Locate the cell with the specified text and output its [X, Y] center coordinate. 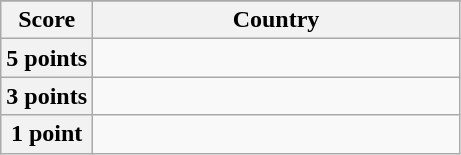
1 point [47, 134]
3 points [47, 96]
Country [276, 20]
Score [47, 20]
5 points [47, 58]
